Provide the [X, Y] coordinate of the cell's center where the given text is located.  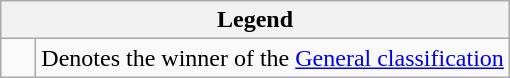
Legend [256, 20]
Denotes the winner of the General classification [273, 58]
